Find where the given text appears and provide that cell's center as [x, y] coordinate. 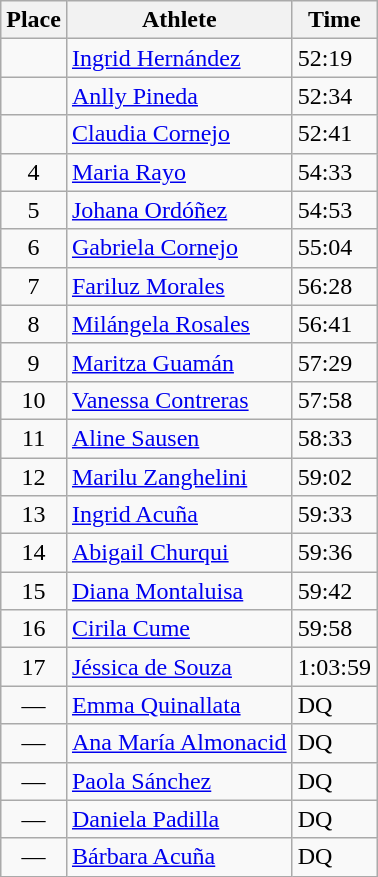
Jéssica de Souza [179, 667]
4 [34, 172]
Maria Rayo [179, 172]
59:42 [334, 591]
5 [34, 210]
55:04 [334, 248]
6 [34, 248]
Milángela Rosales [179, 324]
Anlly Pineda [179, 96]
Place [34, 20]
Fariluz Morales [179, 286]
59:02 [334, 477]
57:58 [334, 400]
12 [34, 477]
57:29 [334, 362]
54:53 [334, 210]
8 [34, 324]
Diana Montaluisa [179, 591]
Claudia Cornejo [179, 134]
59:33 [334, 515]
Emma Quinallata [179, 705]
Johana Ordóñez [179, 210]
Ingrid Hernández [179, 58]
Daniela Padilla [179, 819]
14 [34, 553]
52:41 [334, 134]
13 [34, 515]
Cirila Cume [179, 629]
54:33 [334, 172]
Aline Sausen [179, 438]
Gabriela Cornejo [179, 248]
Maritza Guamán [179, 362]
Paola Sánchez [179, 781]
Ana María Almonacid [179, 743]
1:03:59 [334, 667]
16 [34, 629]
11 [34, 438]
59:58 [334, 629]
10 [34, 400]
52:34 [334, 96]
17 [34, 667]
59:36 [334, 553]
Bárbara Acuña [179, 857]
58:33 [334, 438]
Athlete [179, 20]
Time [334, 20]
56:41 [334, 324]
52:19 [334, 58]
Vanessa Contreras [179, 400]
Abigail Churqui [179, 553]
15 [34, 591]
Ingrid Acuña [179, 515]
7 [34, 286]
9 [34, 362]
Marilu Zanghelini [179, 477]
56:28 [334, 286]
